Provide the (x, y) coordinate of the cell's center where the given text is located.  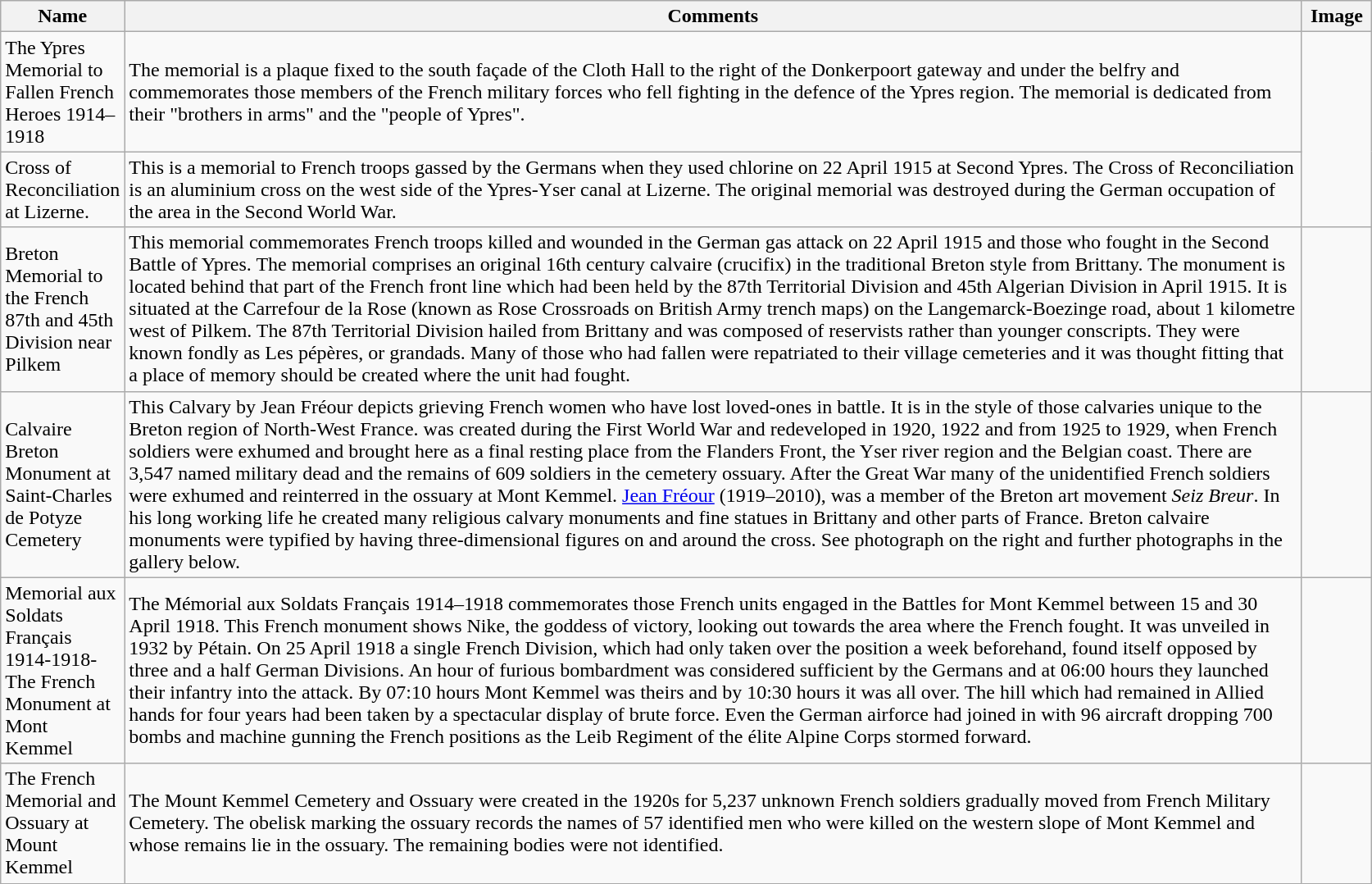
Comments (713, 16)
Name (62, 16)
The French Memorial and Ossuary at Mount Kemmel (62, 823)
Cross of Reconciliation at Lizerne. (62, 189)
Calvaire Breton Monument at Saint-Charles de Potyze Cemetery (62, 484)
Image (1337, 16)
Breton Memorial to the French 87th and 45th Division near Pilkem (62, 309)
The Ypres Memorial to Fallen French Heroes 1914–1918 (62, 92)
Memorial aux Soldats Français 1914-1918-The French Monument at Mont Kemmel (62, 671)
